Search for the cell housing the specified text and yield its [x, y] center coordinate. 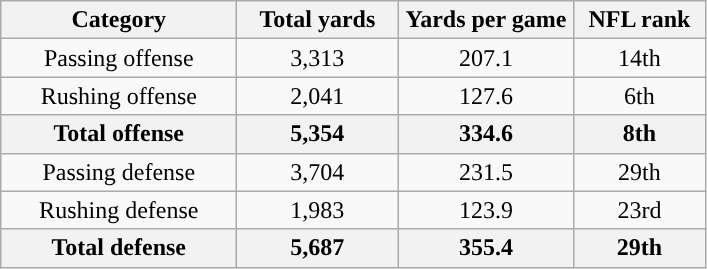
355.4 [486, 248]
23rd [640, 210]
Passing defense [119, 172]
6th [640, 96]
3,313 [318, 58]
231.5 [486, 172]
Total offense [119, 134]
1,983 [318, 210]
207.1 [486, 58]
5,354 [318, 134]
Yards per game [486, 20]
334.6 [486, 134]
NFL rank [640, 20]
8th [640, 134]
Rushing defense [119, 210]
Passing offense [119, 58]
123.9 [486, 210]
Total yards [318, 20]
127.6 [486, 96]
5,687 [318, 248]
14th [640, 58]
3,704 [318, 172]
Rushing offense [119, 96]
2,041 [318, 96]
Category [119, 20]
Total defense [119, 248]
